For the text-containing cell, return its midpoint in [X, Y] coordinate format. 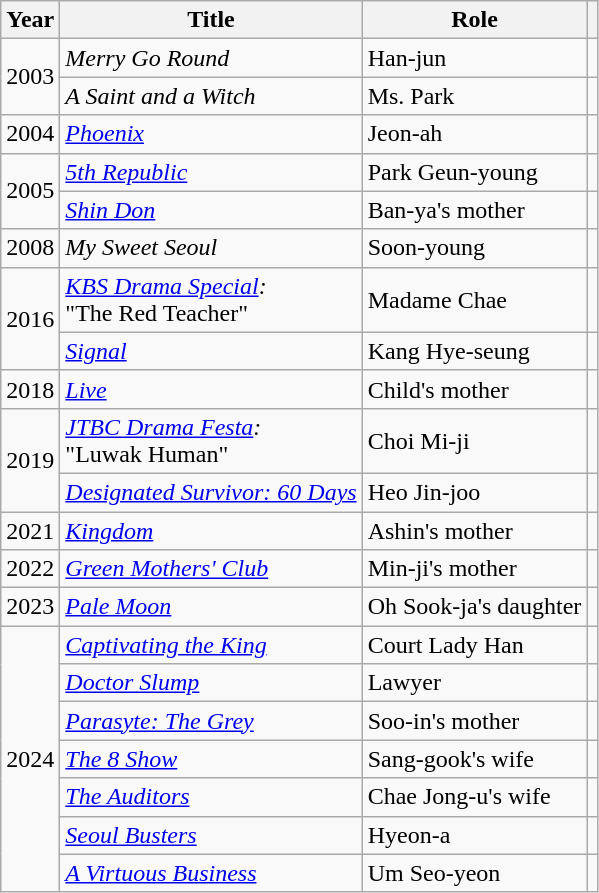
Kingdom [211, 531]
Court Lady Han [474, 645]
2016 [30, 318]
Um Seo-yeon [474, 873]
2003 [30, 77]
Designated Survivor: 60 Days [211, 492]
2008 [30, 248]
Child's mother [474, 389]
Title [211, 20]
A Virtuous Business [211, 873]
Seoul Busters [211, 835]
2021 [30, 531]
Heo Jin-joo [474, 492]
Choi Mi-ji [474, 440]
Shin Don [211, 210]
2023 [30, 607]
The Auditors [211, 797]
Soon-young [474, 248]
Ms. Park [474, 96]
Oh Sook-ja's daughter [474, 607]
Hyeon-a [474, 835]
2005 [30, 191]
Chae Jong-u's wife [474, 797]
2019 [30, 460]
Signal [211, 351]
Phoenix [211, 134]
Captivating the King [211, 645]
Green Mothers' Club [211, 569]
The 8 Show [211, 759]
Soo-in's mother [474, 721]
Year [30, 20]
Kang Hye-seung [474, 351]
5th Republic [211, 172]
Sang-gook's wife [474, 759]
JTBC Drama Festa:"Luwak Human" [211, 440]
2004 [30, 134]
KBS Drama Special:"The Red Teacher" [211, 300]
Jeon-ah [474, 134]
Ban-ya's mother [474, 210]
Han-jun [474, 58]
Role [474, 20]
2018 [30, 389]
Parasyte: The Grey [211, 721]
Doctor Slump [211, 683]
Pale Moon [211, 607]
Madame Chae [474, 300]
Ashin's mother [474, 531]
2024 [30, 759]
Min-ji's mother [474, 569]
Lawyer [474, 683]
2022 [30, 569]
Live [211, 389]
Merry Go Round [211, 58]
A Saint and a Witch [211, 96]
My Sweet Seoul [211, 248]
Park Geun-young [474, 172]
